Find where the given text appears and provide that cell's center as [X, Y] coordinate. 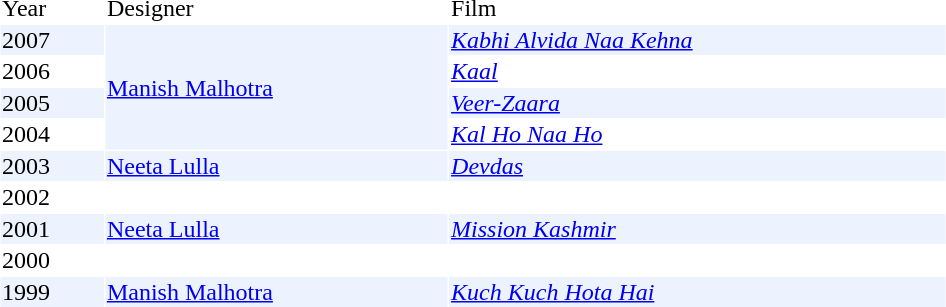
2007 [52, 40]
Veer-Zaara [698, 103]
Kabhi Alvida Naa Kehna [698, 40]
Kal Ho Naa Ho [698, 135]
2004 [52, 135]
Mission Kashmir [698, 229]
1999 [52, 292]
Kaal [698, 71]
2000 [52, 261]
2003 [52, 166]
2005 [52, 103]
Kuch Kuch Hota Hai [698, 292]
2001 [52, 229]
Devdas [698, 166]
2002 [52, 197]
2006 [52, 71]
